Capture the cell that displays the provided text and extract its (x, y) central coordinate. 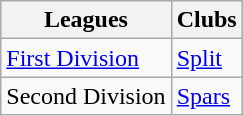
Spars (206, 96)
Clubs (206, 20)
First Division (86, 58)
Leagues (86, 20)
Second Division (86, 96)
Split (206, 58)
